Find where the given text appears and provide that cell's center as [x, y] coordinate. 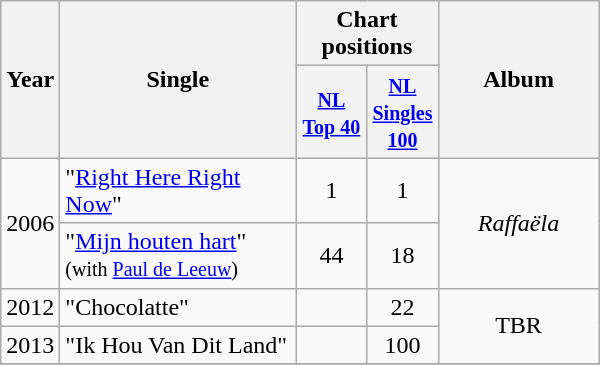
22 [402, 307]
2013 [30, 345]
"Right Here Right Now" [178, 190]
"Mijn houten hart"(with Paul de Leeuw) [178, 256]
NL Top 40 [332, 112]
TBR [518, 326]
Single [178, 80]
44 [332, 256]
NL Singles 100 [402, 112]
Raffaëla [518, 223]
Year [30, 80]
18 [402, 256]
100 [402, 345]
"Chocolatte" [178, 307]
Chart positions [367, 34]
"Ik Hou Van Dit Land" [178, 345]
2012 [30, 307]
Album [518, 80]
2006 [30, 223]
